Locate the cell with the specified text and output its (X, Y) center coordinate. 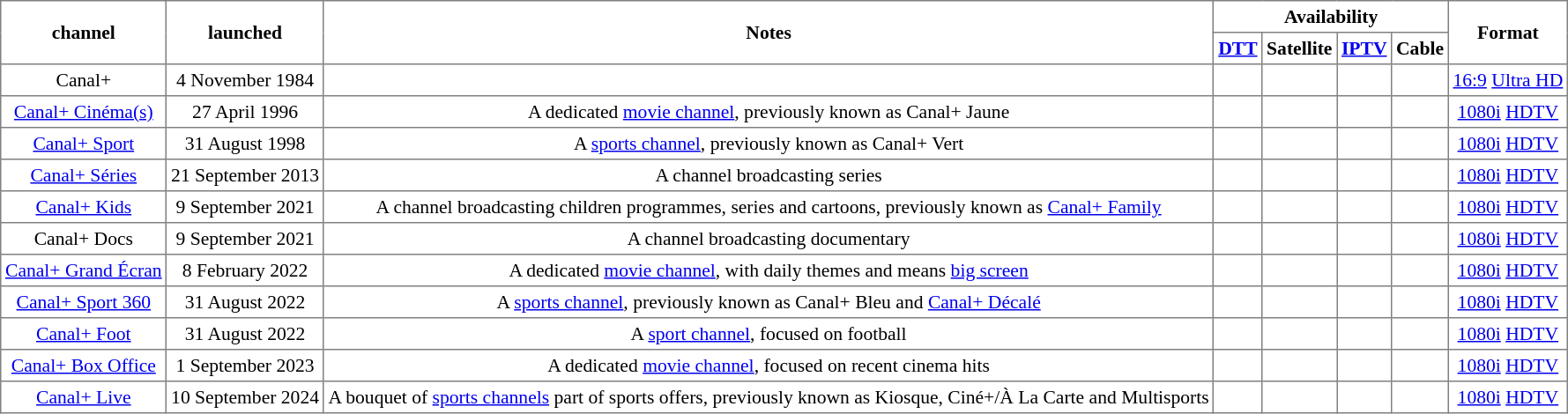
A channel broadcasting children programmes, series and cartoons, previously known as Canal+ Family (769, 207)
Canal+ Live (84, 397)
IPTV (1364, 48)
4 November 1984 (245, 80)
launched (245, 33)
Canal+ Séries (84, 175)
Canal+ Docs (84, 239)
21 September 2013 (245, 175)
Canal+ Grand Écran (84, 270)
Canal+ Sport (84, 144)
Canal+ Box Office (84, 366)
A dedicated movie channel, previously known as Canal+ Jaune (769, 112)
Canal+ Foot (84, 334)
A dedicated movie channel, with daily themes and means big screen (769, 270)
A bouquet of sports channels part of sports offers, previously known as Kiosque, Ciné+/À La Carte and Multisports (769, 397)
Format (1507, 33)
27 April 1996 (245, 112)
A channel broadcasting documentary (769, 239)
31 August 1998 (245, 144)
10 September 2024 (245, 397)
Satellite (1299, 48)
A sports channel, previously known as Canal+ Vert (769, 144)
8 February 2022 (245, 270)
Cable (1420, 48)
Canal+ Sport 360 (84, 302)
Canal+ Kids (84, 207)
A sports channel, previously known as Canal+ Bleu and Canal+ Décalé (769, 302)
channel (84, 33)
DTT (1237, 48)
16:9 Ultra HD (1507, 80)
1 September 2023 (245, 366)
Notes (769, 33)
Canal+ Cinéma(s) (84, 112)
A dedicated movie channel, focused on recent cinema hits (769, 366)
A sport channel, focused on football (769, 334)
A channel broadcasting series (769, 175)
Canal+ (84, 80)
Availability (1331, 17)
